Search for the cell housing the specified text and yield its [X, Y] center coordinate. 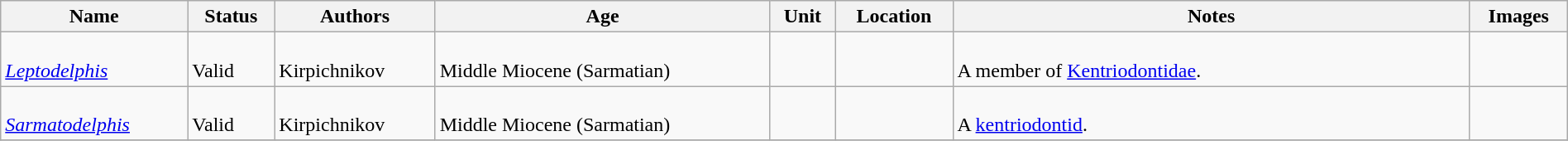
Sarmatodelphis [94, 113]
Name [94, 17]
Leptodelphis [94, 60]
Location [894, 17]
Images [1518, 17]
Authors [355, 17]
A member of Kentriodontidae. [1211, 60]
Status [232, 17]
Unit [802, 17]
Notes [1211, 17]
Age [602, 17]
A kentriodontid. [1211, 113]
